Provide the [X, Y] coordinate of the cell's center where the given text is located.  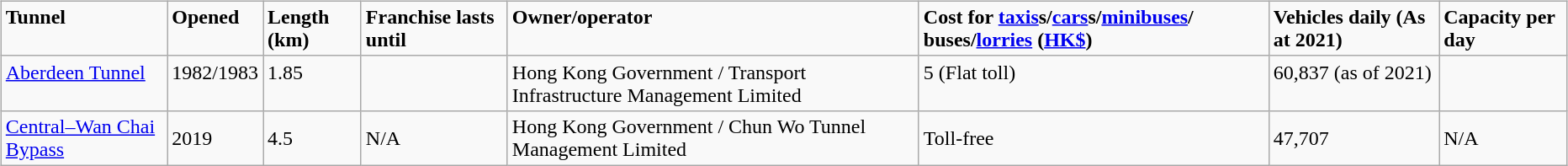
1.85 [313, 83]
5 (Flat toll) [1094, 83]
Toll-free [1094, 138]
2019 [215, 138]
Opened [215, 29]
Owner/operator [713, 29]
Vehicles daily (As at 2021) [1354, 29]
Hong Kong Government / Chun Wo Tunnel Management Limited [713, 138]
Capacity per day [1503, 29]
Franchise lasts until [434, 29]
Hong Kong Government / Transport Infrastructure Management Limited [713, 83]
Length (km) [313, 29]
47,707 [1354, 138]
4.5 [313, 138]
Tunnel [84, 29]
1982/1983 [215, 83]
Aberdeen Tunnel [84, 83]
60,837 (as of 2021) [1354, 83]
Cost for taxiss/carss/minibuses/ buses/lorries (HK$) [1094, 29]
Central–Wan Chai Bypass [84, 138]
